Provide the [x, y] coordinate of the cell's center where the given text is located.  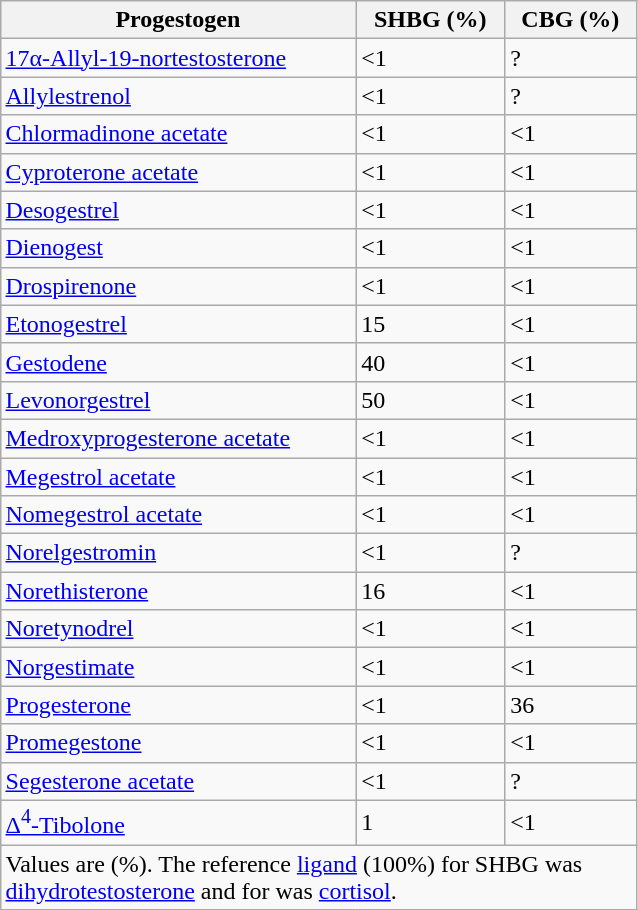
Segesterone acetate [178, 781]
Megestrol acetate [178, 477]
Gestodene [178, 362]
Etonogestrel [178, 324]
Values are (%). The reference ligand (100%) for SHBG was dihydrotestosterone and for was cortisol. [318, 878]
Δ4-Tibolone [178, 822]
Allylestrenol [178, 96]
SHBG (%) [430, 20]
CBG (%) [570, 20]
36 [570, 705]
50 [430, 400]
Noretynodrel [178, 629]
Levonorgestrel [178, 400]
15 [430, 324]
Norgestimate [178, 667]
1 [430, 822]
Desogestrel [178, 210]
Promegestone [178, 743]
Nomegestrol acetate [178, 515]
Norethisterone [178, 591]
40 [430, 362]
Progesterone [178, 705]
Drospirenone [178, 286]
16 [430, 591]
Progestogen [178, 20]
17α-Allyl-19-nortestosterone [178, 58]
Norelgestromin [178, 553]
Chlormadinone acetate [178, 134]
Dienogest [178, 248]
Medroxyprogesterone acetate [178, 438]
Cyproterone acetate [178, 172]
